Search for the cell housing the specified text and yield its (x, y) center coordinate. 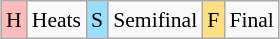
Final (252, 20)
Semifinal (155, 20)
Heats (56, 20)
H (14, 20)
F (213, 20)
S (97, 20)
